Determine the [X, Y] coordinate at the center of the cell enclosing the given text.  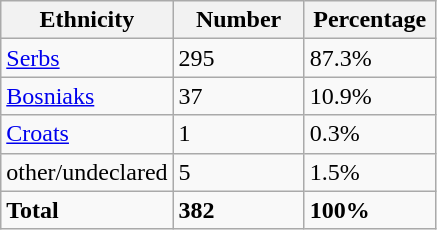
10.9% [370, 96]
Percentage [370, 20]
Croats [87, 134]
Number [238, 20]
382 [238, 210]
Bosniaks [87, 96]
37 [238, 96]
Serbs [87, 58]
1 [238, 134]
0.3% [370, 134]
295 [238, 58]
100% [370, 210]
1.5% [370, 172]
other/undeclared [87, 172]
Ethnicity [87, 20]
87.3% [370, 58]
5 [238, 172]
Total [87, 210]
